Provide the [x, y] coordinate of the cell's center where the given text is located.  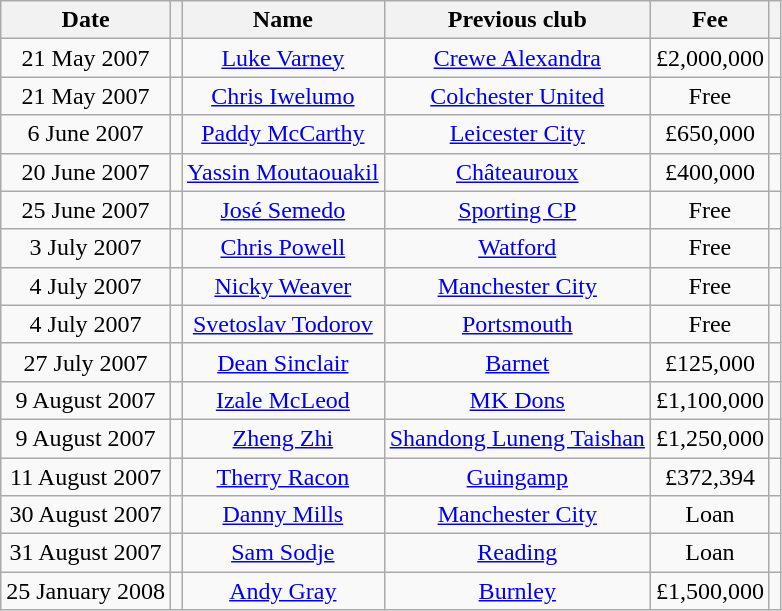
Andy Gray [284, 591]
Zheng Zhi [284, 438]
José Semedo [284, 210]
Châteauroux [517, 172]
Sporting CP [517, 210]
Portsmouth [517, 324]
Yassin Moutaouakil [284, 172]
30 August 2007 [86, 515]
Chris Iwelumo [284, 96]
Danny Mills [284, 515]
Barnet [517, 362]
27 July 2007 [86, 362]
£2,000,000 [710, 58]
£1,500,000 [710, 591]
Chris Powell [284, 248]
Nicky Weaver [284, 286]
£400,000 [710, 172]
Svetoslav Todorov [284, 324]
3 July 2007 [86, 248]
Crewe Alexandra [517, 58]
Colchester United [517, 96]
Name [284, 20]
25 June 2007 [86, 210]
Previous club [517, 20]
£372,394 [710, 477]
20 June 2007 [86, 172]
Guingamp [517, 477]
Paddy McCarthy [284, 134]
Fee [710, 20]
£650,000 [710, 134]
Therry Racon [284, 477]
6 June 2007 [86, 134]
Izale McLeod [284, 400]
Watford [517, 248]
Date [86, 20]
£1,250,000 [710, 438]
Leicester City [517, 134]
31 August 2007 [86, 553]
Luke Varney [284, 58]
11 August 2007 [86, 477]
Shandong Luneng Taishan [517, 438]
Reading [517, 553]
£125,000 [710, 362]
25 January 2008 [86, 591]
MK Dons [517, 400]
Burnley [517, 591]
Dean Sinclair [284, 362]
£1,100,000 [710, 400]
Sam Sodje [284, 553]
